From the cell containing the given text, extract its center point as (X, Y) coordinate. 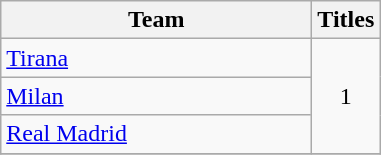
1 (346, 96)
Milan (156, 96)
Tirana (156, 58)
Real Madrid (156, 134)
Team (156, 20)
Titles (346, 20)
